Return [X, Y] of the center of cell containing provided text 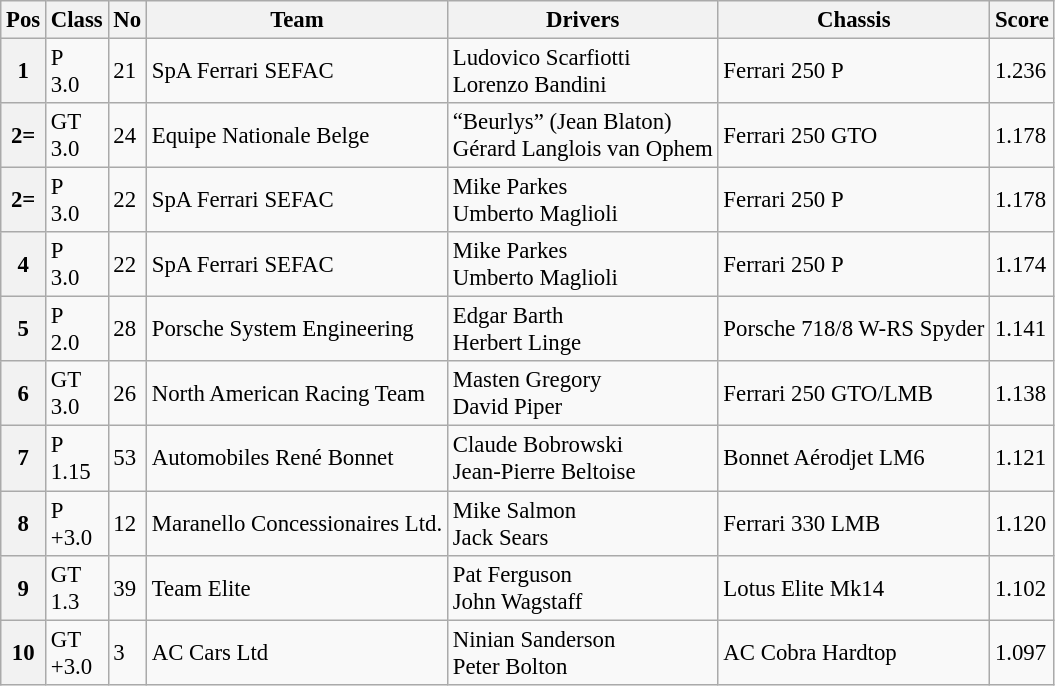
Masten Gregory David Piper [582, 394]
8 [24, 524]
1.141 [1022, 330]
Lotus Elite Mk14 [854, 588]
24 [127, 136]
1.121 [1022, 458]
9 [24, 588]
P2.0 [78, 330]
10 [24, 652]
Score [1022, 20]
P+3.0 [78, 524]
Edgar Barth Herbert Linge [582, 330]
Ferrari 250 GTO/LMB [854, 394]
Mike Salmon Jack Sears [582, 524]
7 [24, 458]
Porsche System Engineering [296, 330]
5 [24, 330]
Bonnet Aérodjet LM6 [854, 458]
4 [24, 264]
1.174 [1022, 264]
26 [127, 394]
Ninian Sanderson Peter Bolton [582, 652]
Claude Bobrowski Jean-Pierre Beltoise [582, 458]
Pos [24, 20]
Chassis [854, 20]
Class [78, 20]
Equipe Nationale Belge [296, 136]
Ludovico Scarfiotti Lorenzo Bandini [582, 72]
North American Racing Team [296, 394]
Maranello Concessionaires Ltd. [296, 524]
Pat Ferguson John Wagstaff [582, 588]
Ferrari 330 LMB [854, 524]
P1.15 [78, 458]
Ferrari 250 GTO [854, 136]
Team Elite [296, 588]
GT+3.0 [78, 652]
Automobiles René Bonnet [296, 458]
No [127, 20]
AC Cobra Hardtop [854, 652]
21 [127, 72]
12 [127, 524]
Team [296, 20]
39 [127, 588]
GT1.3 [78, 588]
“Beurlys” (Jean Blaton) Gérard Langlois van Ophem [582, 136]
53 [127, 458]
AC Cars Ltd [296, 652]
1 [24, 72]
Drivers [582, 20]
28 [127, 330]
6 [24, 394]
Porsche 718/8 W-RS Spyder [854, 330]
1.138 [1022, 394]
1.102 [1022, 588]
1.236 [1022, 72]
1.120 [1022, 524]
1.097 [1022, 652]
3 [127, 652]
